Detect which cell encompasses the target text, then output its [X, Y] center coordinate. 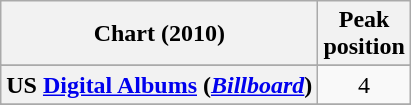
US Digital Albums (Billboard) [160, 85]
4 [364, 85]
Chart (2010) [160, 34]
Peakposition [364, 34]
